Determine the (X, Y) coordinate at the center of the cell enclosing the given text.  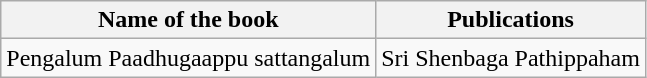
Publications (511, 20)
Sri Shenbaga Pathippaham (511, 58)
Name of the book (188, 20)
Pengalum Paadhugaappu sattangalum (188, 58)
